Extract the [x, y] coordinate from the center of the cell holding the provided text.  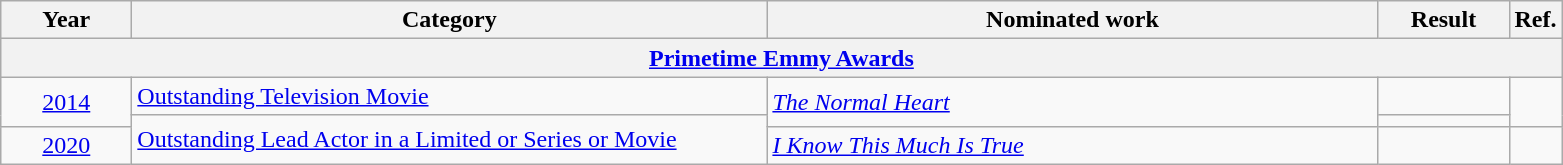
Primetime Emmy Awards [782, 58]
Ref. [1536, 20]
I Know This Much Is True [1072, 145]
Outstanding Television Movie [450, 96]
2014 [66, 102]
Year [66, 20]
Nominated work [1072, 20]
Category [450, 20]
2020 [66, 145]
Outstanding Lead Actor in a Limited or Series or Movie [450, 140]
The Normal Heart [1072, 102]
Result [1444, 20]
